Output the [x, y] coordinate of the center of the cell containing the given text.  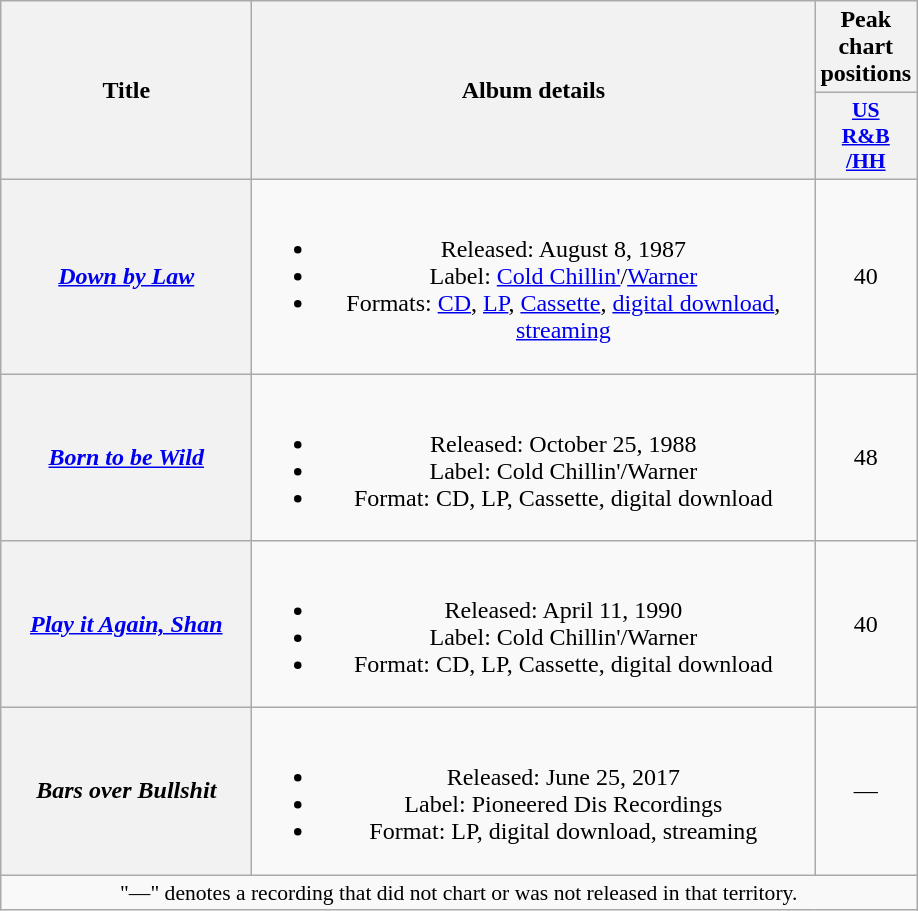
Released: October 25, 1988Label: Cold Chillin'/WarnerFormat: CD, LP, Cassette, digital download [534, 458]
Released: April 11, 1990Label: Cold Chillin'/WarnerFormat: CD, LP, Cassette, digital download [534, 624]
— [866, 792]
Album details [534, 90]
Down by Law [126, 276]
Released: August 8, 1987Label: Cold Chillin'/WarnerFormats: CD, LP, Cassette, digital download, streaming [534, 276]
Born to be Wild [126, 458]
Bars over Bullshit [126, 792]
Released: June 25, 2017Label: Pioneered Dis RecordingsFormat: LP, digital download, streaming [534, 792]
Play it Again, Shan [126, 624]
"—" denotes a recording that did not chart or was not released in that territory. [459, 893]
USR&B/HH [866, 136]
48 [866, 458]
Peak chart positions [866, 47]
Title [126, 90]
